Determine the [x, y] coordinate at the center of the cell enclosing the given text.  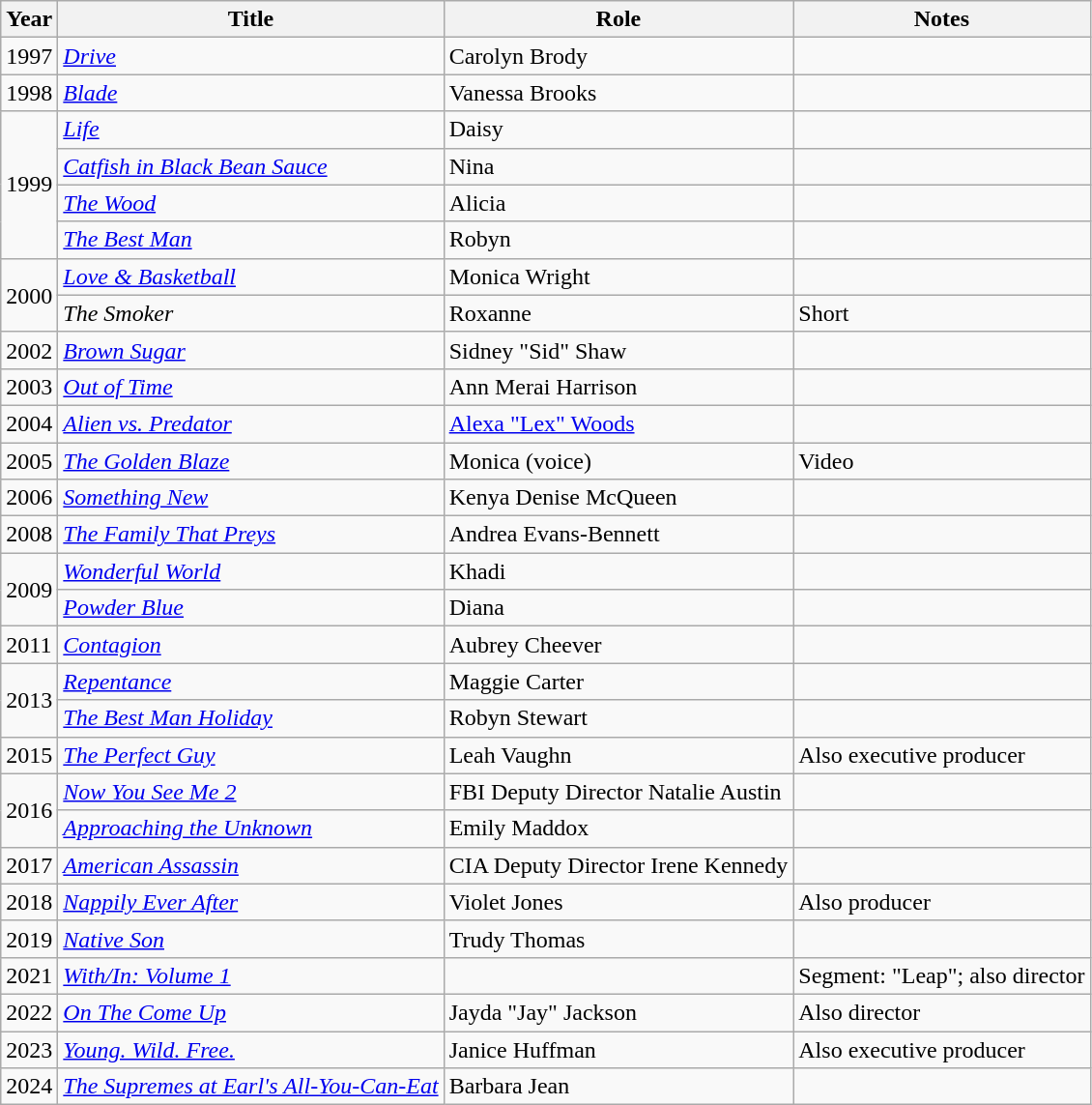
Something New [251, 498]
The Perfect Guy [251, 755]
2019 [29, 939]
Leah Vaughn [618, 755]
With/In: Volume 1 [251, 975]
Native Son [251, 939]
Role [618, 19]
2006 [29, 498]
The Best Man Holiday [251, 718]
Jayda "Jay" Jackson [618, 1012]
2022 [29, 1012]
Wonderful World [251, 571]
Kenya Denise McQueen [618, 498]
Also director [941, 1012]
Year [29, 19]
2002 [29, 350]
Janice Huffman [618, 1049]
American Assassin [251, 865]
Also producer [941, 902]
Violet Jones [618, 902]
Out of Time [251, 387]
1998 [29, 93]
Emily Maddox [618, 829]
Ann Merai Harrison [618, 387]
Alicia [618, 203]
2000 [29, 295]
Monica (voice) [618, 461]
The Smoker [251, 313]
2009 [29, 590]
Life [251, 130]
Aubrey Cheever [618, 645]
Alien vs. Predator [251, 423]
Daisy [618, 130]
On The Come Up [251, 1012]
2004 [29, 423]
Brown Sugar [251, 350]
Title [251, 19]
2021 [29, 975]
Now You See Me 2 [251, 792]
CIA Deputy Director Irene Kennedy [618, 865]
Diana [618, 608]
Maggie Carter [618, 682]
2016 [29, 810]
Khadi [618, 571]
Roxanne [618, 313]
Trudy Thomas [618, 939]
Monica Wright [618, 276]
1999 [29, 185]
Catfish in Black Bean Sauce [251, 166]
Barbara Jean [618, 1087]
The Family That Preys [251, 535]
2008 [29, 535]
Approaching the Unknown [251, 829]
The Supremes at Earl's All-You-Can-Eat [251, 1087]
Carolyn Brody [618, 56]
Repentance [251, 682]
2018 [29, 902]
Nappily Ever After [251, 902]
The Best Man [251, 240]
2013 [29, 700]
Nina [618, 166]
Video [941, 461]
Young. Wild. Free. [251, 1049]
2005 [29, 461]
The Golden Blaze [251, 461]
2003 [29, 387]
Drive [251, 56]
Andrea Evans-Bennett [618, 535]
Segment: "Leap"; also director [941, 975]
Robyn Stewart [618, 718]
Sidney "Sid" Shaw [618, 350]
Blade [251, 93]
2023 [29, 1049]
2015 [29, 755]
Short [941, 313]
Robyn [618, 240]
1997 [29, 56]
2024 [29, 1087]
2011 [29, 645]
Powder Blue [251, 608]
Contagion [251, 645]
Love & Basketball [251, 276]
FBI Deputy Director Natalie Austin [618, 792]
The Wood [251, 203]
Alexa "Lex" Woods [618, 423]
Notes [941, 19]
2017 [29, 865]
Vanessa Brooks [618, 93]
